Search for the cell housing the specified text and yield its (x, y) center coordinate. 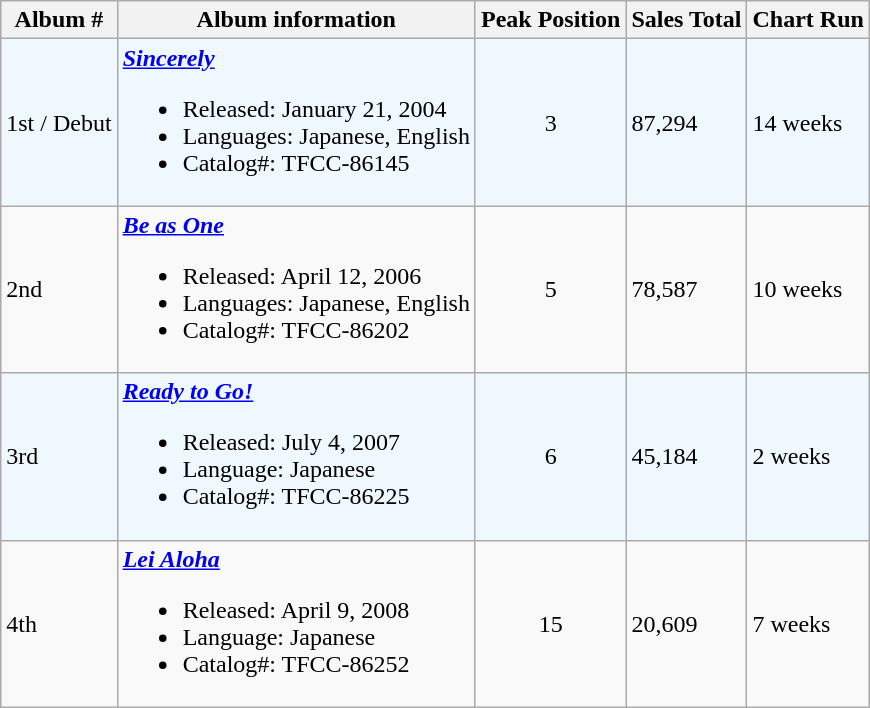
Sales Total (686, 20)
Chart Run (808, 20)
2nd (59, 290)
Peak Position (550, 20)
78,587 (686, 290)
Ready to Go!Released: July 4, 2007Language: JapaneseCatalog#: TFCC-86225 (296, 456)
Album # (59, 20)
45,184 (686, 456)
87,294 (686, 122)
3 (550, 122)
15 (550, 624)
Album information (296, 20)
Lei AlohaReleased: April 9, 2008Language: JapaneseCatalog#: TFCC-86252 (296, 624)
5 (550, 290)
6 (550, 456)
4th (59, 624)
14 weeks (808, 122)
Be as OneReleased: April 12, 2006Languages: Japanese, EnglishCatalog#: TFCC-86202 (296, 290)
2 weeks (808, 456)
SincerelyReleased: January 21, 2004Languages: Japanese, EnglishCatalog#: TFCC-86145 (296, 122)
7 weeks (808, 624)
1st / Debut (59, 122)
3rd (59, 456)
20,609 (686, 624)
10 weeks (808, 290)
